Scan for the cell matching the given text and deliver its (x, y) coordinate at center. 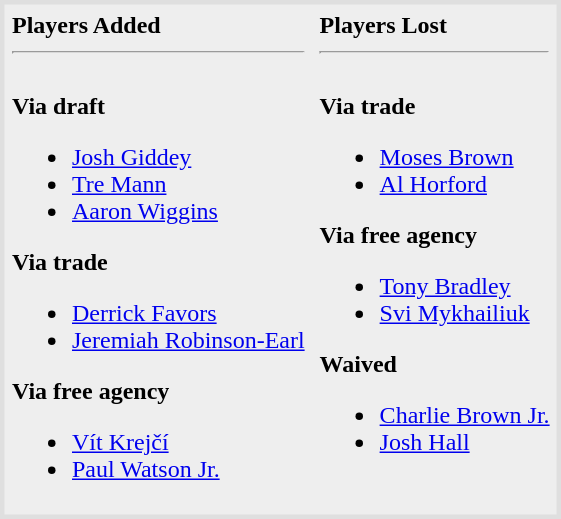
Players Added Via draftJosh GiddeyTre MannAaron WigginsVia tradeDerrick FavorsJeremiah Robinson-EarlVia free agencyVít KrejčíPaul Watson Jr. (157, 259)
Players Lost Via tradeMoses BrownAl HorfordVia free agencyTony BradleySvi Mykhailiuk WaivedCharlie Brown Jr.Josh Hall (436, 259)
